Output the (X, Y) coordinate of the center of the cell containing the given text.  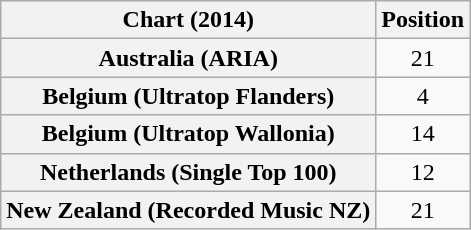
12 (423, 172)
Belgium (Ultratop Wallonia) (188, 134)
New Zealand (Recorded Music NZ) (188, 210)
4 (423, 96)
Australia (ARIA) (188, 58)
14 (423, 134)
Belgium (Ultratop Flanders) (188, 96)
Chart (2014) (188, 20)
Position (423, 20)
Netherlands (Single Top 100) (188, 172)
